Locate the cell with the specified text and output its [x, y] center coordinate. 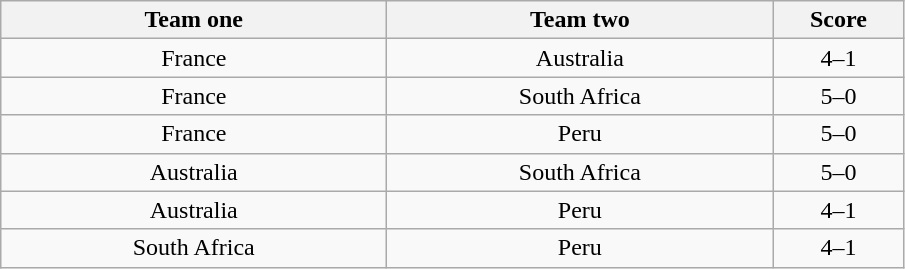
Score [838, 20]
Team one [194, 20]
Team two [580, 20]
